Scan for the cell matching the given text and deliver its (X, Y) coordinate at center. 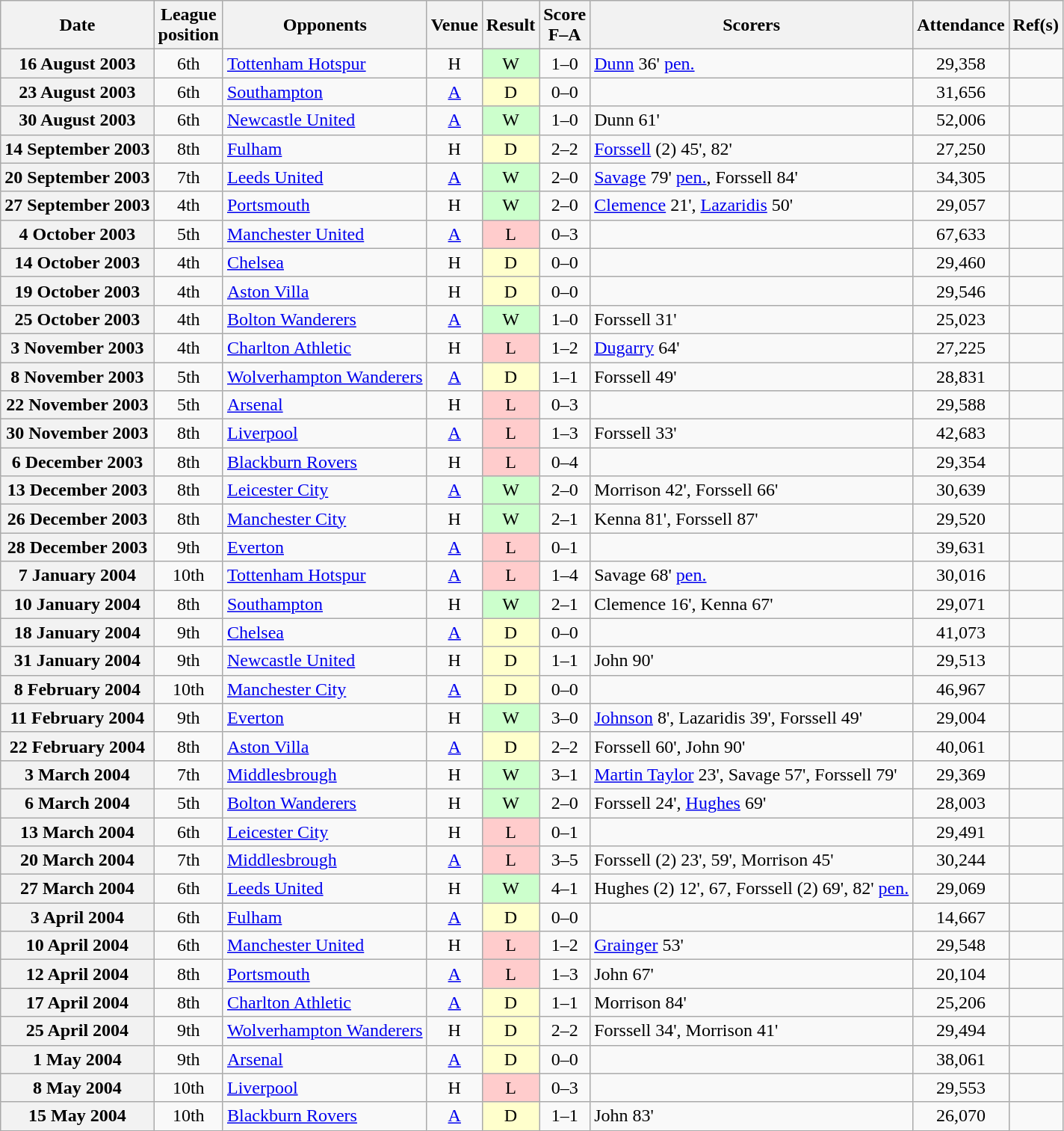
3–1 (565, 774)
6 December 2003 (78, 462)
Dunn 61' (752, 120)
Clemence 21', Lazaridis 50' (752, 206)
3 April 2004 (78, 917)
Clemence 16', Kenna 67' (752, 604)
27,250 (961, 149)
3–5 (565, 860)
31,656 (961, 92)
13 March 2004 (78, 832)
29,071 (961, 604)
29,553 (961, 1088)
3–0 (565, 718)
28,831 (961, 376)
29,494 (961, 1031)
Scorers (752, 25)
7 January 2004 (78, 576)
ScoreF–A (565, 25)
4–1 (565, 889)
25,206 (961, 1002)
29,369 (961, 774)
41,073 (961, 632)
29,588 (961, 405)
29,057 (961, 206)
25,023 (961, 319)
17 April 2004 (78, 1002)
Dugarry 64' (752, 348)
10 January 2004 (78, 604)
Result (510, 25)
22 November 2003 (78, 405)
1 May 2004 (78, 1059)
16 August 2003 (78, 64)
8 May 2004 (78, 1088)
Dunn 36' pen. (752, 64)
John 90' (752, 661)
14,667 (961, 917)
22 February 2004 (78, 746)
Forssell 33' (752, 434)
10 April 2004 (78, 946)
34,305 (961, 177)
20 September 2003 (78, 177)
25 April 2004 (78, 1031)
42,683 (961, 434)
67,633 (961, 234)
Forssell (2) 23', 59', Morrison 45' (752, 860)
Savage 79' pen., Forssell 84' (752, 177)
46,967 (961, 689)
28 December 2003 (78, 547)
30,244 (961, 860)
Forssell 31' (752, 319)
31 January 2004 (78, 661)
20 March 2004 (78, 860)
0–4 (565, 462)
Leagueposition (188, 25)
Attendance (961, 25)
Ref(s) (1036, 25)
3 March 2004 (78, 774)
30,639 (961, 490)
26 December 2003 (78, 519)
30 August 2003 (78, 120)
Forssell 24', Hughes 69' (752, 803)
8 February 2004 (78, 689)
29,520 (961, 519)
15 May 2004 (78, 1116)
38,061 (961, 1059)
29,354 (961, 462)
29,004 (961, 718)
Venue (454, 25)
19 October 2003 (78, 291)
8 November 2003 (78, 376)
29,546 (961, 291)
26,070 (961, 1116)
30,016 (961, 576)
29,548 (961, 946)
12 April 2004 (78, 974)
3 November 2003 (78, 348)
27,225 (961, 348)
Forssell (2) 45', 82' (752, 149)
28,003 (961, 803)
Morrison 42', Forssell 66' (752, 490)
Opponents (324, 25)
29,358 (961, 64)
Morrison 84' (752, 1002)
Forssell 60', John 90' (752, 746)
4 October 2003 (78, 234)
Forssell 34', Morrison 41' (752, 1031)
14 September 2003 (78, 149)
29,491 (961, 832)
John 67' (752, 974)
Martin Taylor 23', Savage 57', Forssell 79' (752, 774)
40,061 (961, 746)
52,006 (961, 120)
11 February 2004 (78, 718)
Savage 68' pen. (752, 576)
13 December 2003 (78, 490)
27 March 2004 (78, 889)
Kenna 81', Forssell 87' (752, 519)
20,104 (961, 974)
Johnson 8', Lazaridis 39', Forssell 49' (752, 718)
25 October 2003 (78, 319)
Hughes (2) 12', 67, Forssell (2) 69', 82' pen. (752, 889)
27 September 2003 (78, 206)
6 March 2004 (78, 803)
30 November 2003 (78, 434)
29,069 (961, 889)
39,631 (961, 547)
Grainger 53' (752, 946)
Date (78, 25)
29,513 (961, 661)
23 August 2003 (78, 92)
29,460 (961, 262)
18 January 2004 (78, 632)
14 October 2003 (78, 262)
1–4 (565, 576)
Forssell 49' (752, 376)
John 83' (752, 1116)
